Output the (X, Y) coordinate of the center of the cell containing the given text.  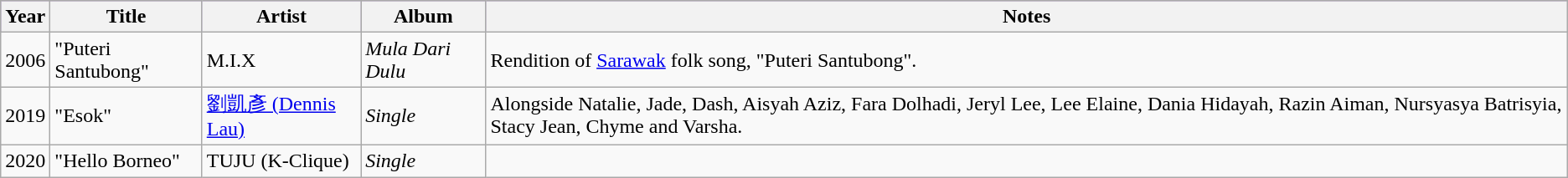
Album (424, 17)
Title (126, 17)
TUJU (K-Clique) (281, 160)
Artist (281, 17)
劉凱彥 (Dennis Lau) (281, 116)
Notes (1027, 17)
"Hello Borneo" (126, 160)
"Puteri Santubong" (126, 60)
2020 (25, 160)
M.I.X (281, 60)
2019 (25, 116)
Mula Dari Dulu (424, 60)
Rendition of Sarawak folk song, "Puteri Santubong". (1027, 60)
"Esok" (126, 116)
2006 (25, 60)
Year (25, 17)
